Locate the cell with the specified text and output its [X, Y] center coordinate. 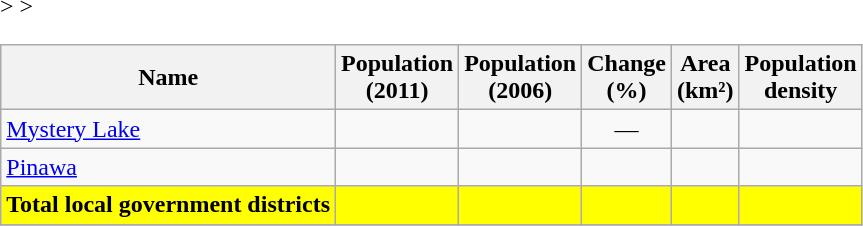
Change(%) [627, 78]
Total local government districts [168, 205]
Populationdensity [800, 78]
Name [168, 78]
Population(2011) [398, 78]
— [627, 129]
Mystery Lake [168, 129]
Pinawa [168, 167]
Area(km²) [705, 78]
Population(2006) [520, 78]
